For the text-containing cell, return its midpoint in (x, y) coordinate format. 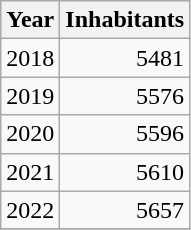
Inhabitants (125, 20)
2022 (30, 210)
5657 (125, 210)
2018 (30, 58)
5596 (125, 134)
Year (30, 20)
5481 (125, 58)
2020 (30, 134)
5576 (125, 96)
2021 (30, 172)
2019 (30, 96)
5610 (125, 172)
